For the text-containing cell, return its midpoint in (X, Y) coordinate format. 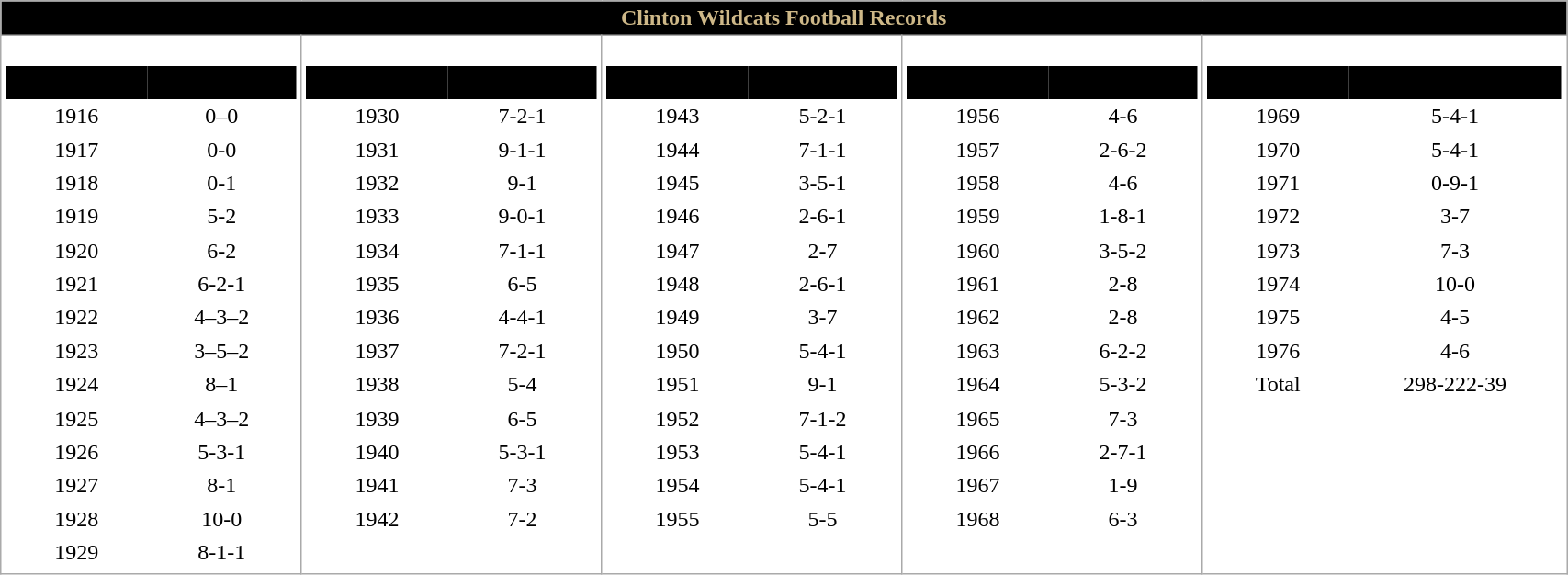
1962 (977, 318)
1942 (377, 520)
3-5-1 (823, 184)
1-9 (1123, 485)
1944 (677, 149)
1946 (677, 217)
1940 (377, 452)
1927 (76, 485)
9-1-1 (523, 149)
1954 (677, 485)
4-5 (1455, 318)
Total (1277, 384)
1955 (677, 520)
1951 (677, 384)
8-1-1 (221, 553)
1928 (76, 520)
Season Record 1969 5-4-1 1970 5-4-1 1971 0-9-1 1972 3-7 1973 7-3 1974 10-0 1975 4-5 1976 4-6 Total 298-222-39 (1385, 305)
Season Record 1930 7-2-1 1931 9-1-1 1932 9-1 1933 9-0-1 1934 7-1-1 1935 6-5 1936 4-4-1 1937 7-2-1 1938 5-4 1939 6-5 1940 5-3-1 1941 7-3 1942 7-2 (452, 305)
1966 (977, 452)
3-5-2 (1123, 250)
1971 (1277, 184)
1958 (977, 184)
1947 (677, 250)
1965 (977, 419)
1923 (76, 351)
0–0 (221, 116)
1972 (1277, 217)
1961 (977, 285)
1953 (677, 452)
2-6-2 (1123, 149)
6-2 (221, 250)
1939 (377, 419)
4-4-1 (523, 318)
1-8-1 (1123, 217)
2-7-1 (1123, 452)
1949 (677, 318)
1950 (677, 351)
1937 (377, 351)
5-5 (823, 520)
1975 (1277, 318)
1930 (377, 116)
5-2 (221, 217)
1922 (76, 318)
1941 (377, 485)
5-2-1 (823, 116)
1917 (76, 149)
1957 (977, 149)
1916 (76, 116)
1968 (977, 520)
1952 (677, 419)
3–5–2 (221, 351)
5-4 (523, 384)
1967 (977, 485)
1935 (377, 285)
7-1-2 (823, 419)
1963 (977, 351)
Clinton Wildcats Football Records (784, 18)
1925 (76, 419)
1964 (977, 384)
1976 (1277, 351)
1929 (76, 553)
6-3 (1123, 520)
6-2-1 (221, 285)
0-9-1 (1455, 184)
1926 (76, 452)
1948 (677, 285)
1956 (977, 116)
1933 (377, 217)
1931 (377, 149)
Season Record 1956 4-6 1957 2-6-2 1958 4-6 1959 1-8-1 1960 3-5-2 1961 2-8 1962 2-8 1963 6-2-2 1964 5-3-2 1965 7-3 1966 2-7-1 1967 1-9 1968 6-3 (1053, 305)
1919 (76, 217)
1974 (1277, 285)
1945 (677, 184)
2-7 (823, 250)
298-222-39 (1455, 384)
1918 (76, 184)
1970 (1277, 149)
1934 (377, 250)
0-0 (221, 149)
1932 (377, 184)
1920 (76, 250)
9-0-1 (523, 217)
1973 (1277, 250)
1936 (377, 318)
8-1 (221, 485)
1924 (76, 384)
Season Record 1943 5-2-1 1944 7-1-1 1945 3-5-1 1946 2-6-1 1947 2-7 1948 2-6-1 1949 3-7 1950 5-4-1 1951 9-1 1952 7-1-2 1953 5-4-1 1954 5-4-1 1955 5-5 (751, 305)
7-2 (523, 520)
1960 (977, 250)
1959 (977, 217)
5-3-2 (1123, 384)
1969 (1277, 116)
8–1 (221, 384)
1943 (677, 116)
6-2-2 (1123, 351)
1921 (76, 285)
0-1 (221, 184)
1938 (377, 384)
